Output the (X, Y) coordinate of the center of the cell containing the given text.  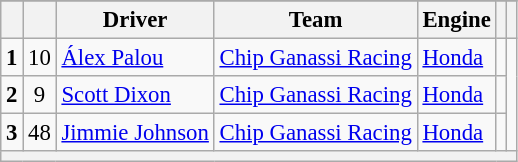
9 (40, 95)
2 (12, 95)
Scott Dixon (135, 95)
48 (40, 133)
Team (316, 20)
1 (12, 58)
Álex Palou (135, 58)
Driver (135, 20)
Jimmie Johnson (135, 133)
10 (40, 58)
Engine (456, 20)
3 (12, 133)
